Provide the (X, Y) coordinate of the cell's center where the given text is located.  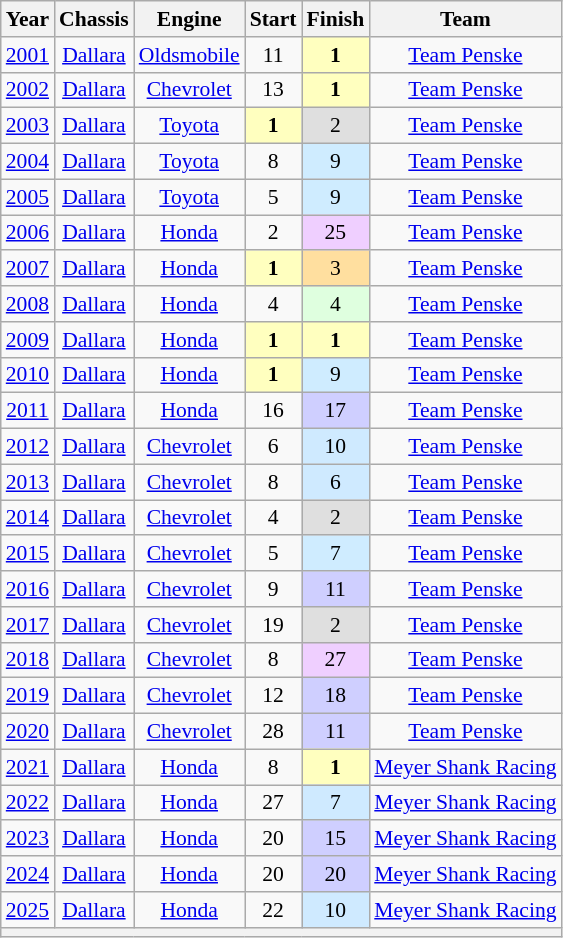
2005 (28, 197)
2007 (28, 269)
13 (274, 90)
22 (274, 910)
Oldsmobile (190, 55)
2019 (28, 696)
2001 (28, 55)
2011 (28, 411)
2014 (28, 518)
16 (274, 411)
28 (274, 732)
19 (274, 625)
2017 (28, 625)
17 (336, 411)
2022 (28, 803)
2010 (28, 375)
Engine (190, 19)
2003 (28, 126)
2012 (28, 447)
2015 (28, 554)
2016 (28, 589)
15 (336, 839)
Finish (336, 19)
2004 (28, 162)
Year (28, 19)
2020 (28, 732)
2025 (28, 910)
25 (336, 233)
2018 (28, 660)
2013 (28, 482)
2023 (28, 839)
3 (336, 269)
2024 (28, 874)
2008 (28, 304)
Team (465, 19)
Chassis (94, 19)
2006 (28, 233)
2009 (28, 340)
2002 (28, 90)
Start (274, 19)
2021 (28, 767)
18 (336, 696)
12 (274, 696)
